Search for the cell housing the specified text and yield its (x, y) center coordinate. 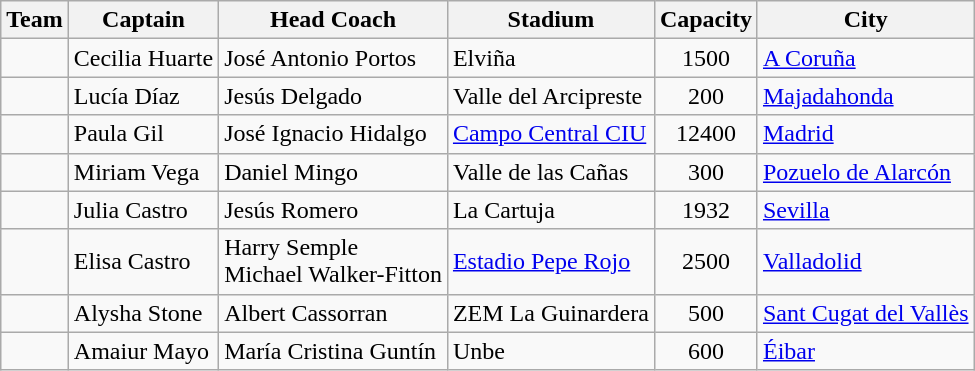
Sant Cugat del Vallès (866, 313)
Jesús Delgado (334, 96)
Estadio Pepe Rojo (550, 262)
Pozuelo de Alarcón (866, 172)
Éibar (866, 351)
Lucía Díaz (143, 96)
Capacity (706, 20)
Valle de las Cañas (550, 172)
Elviña (550, 58)
Head Coach (334, 20)
Madrid (866, 134)
Stadium (550, 20)
Amaiur Mayo (143, 351)
Captain (143, 20)
Albert Cassorran (334, 313)
Paula Gil (143, 134)
Julia Castro (143, 210)
300 (706, 172)
José Antonio Portos (334, 58)
Unbe (550, 351)
12400 (706, 134)
Valladolid (866, 262)
Alysha Stone (143, 313)
Elisa Castro (143, 262)
200 (706, 96)
Harry Semple Michael Walker-Fitton (334, 262)
2500 (706, 262)
Cecilia Huarte (143, 58)
Majadahonda (866, 96)
500 (706, 313)
City (866, 20)
La Cartuja (550, 210)
Sevilla (866, 210)
Team (35, 20)
A Coruña (866, 58)
Valle del Arcipreste (550, 96)
1500 (706, 58)
1932 (706, 210)
María Cristina Guntín (334, 351)
Jesús Romero (334, 210)
ZEM La Guinardera (550, 313)
José Ignacio Hidalgo (334, 134)
Daniel Mingo (334, 172)
Campo Central CIU (550, 134)
Miriam Vega (143, 172)
600 (706, 351)
